Determine the (x, y) coordinate at the center of the cell enclosing the given text.  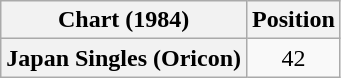
Position (294, 20)
Chart (1984) (124, 20)
Japan Singles (Oricon) (124, 58)
42 (294, 58)
